Extract the [x, y] coordinate from the center of the cell holding the provided text.  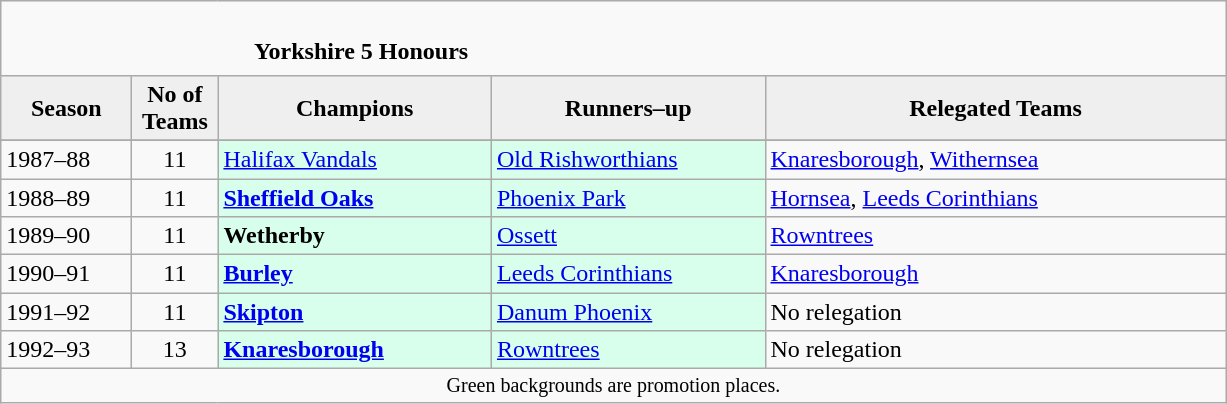
Burley [355, 274]
Ossett [628, 236]
Wetherby [355, 236]
Champions [355, 108]
Green backgrounds are promotion places. [614, 386]
Old Rishworthians [628, 159]
1989–90 [66, 236]
Danum Phoenix [628, 312]
Phoenix Park [628, 197]
Leeds Corinthians [628, 274]
Hornsea, Leeds Corinthians [996, 197]
No of Teams [175, 108]
1992–93 [66, 350]
Skipton [355, 312]
Sheffield Oaks [355, 197]
Runners–up [628, 108]
1991–92 [66, 312]
Halifax Vandals [355, 159]
Knaresborough, Withernsea [996, 159]
1988–89 [66, 197]
1990–91 [66, 274]
Relegated Teams [996, 108]
13 [175, 350]
1987–88 [66, 159]
Season [66, 108]
